Return the (X, Y) coordinate for the center point of the cell that contains the specified text.  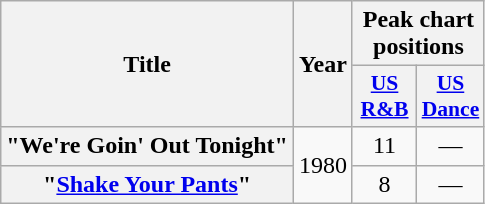
"Shake Your Pants" (148, 184)
11 (384, 146)
8 (384, 184)
"We're Goin' Out Tonight" (148, 146)
Title (148, 64)
US Dance (451, 96)
US R&B (384, 96)
Year (322, 64)
Peak chart positions (418, 34)
1980 (322, 165)
